Return the [x, y] coordinate for the center point of the cell that contains the specified text.  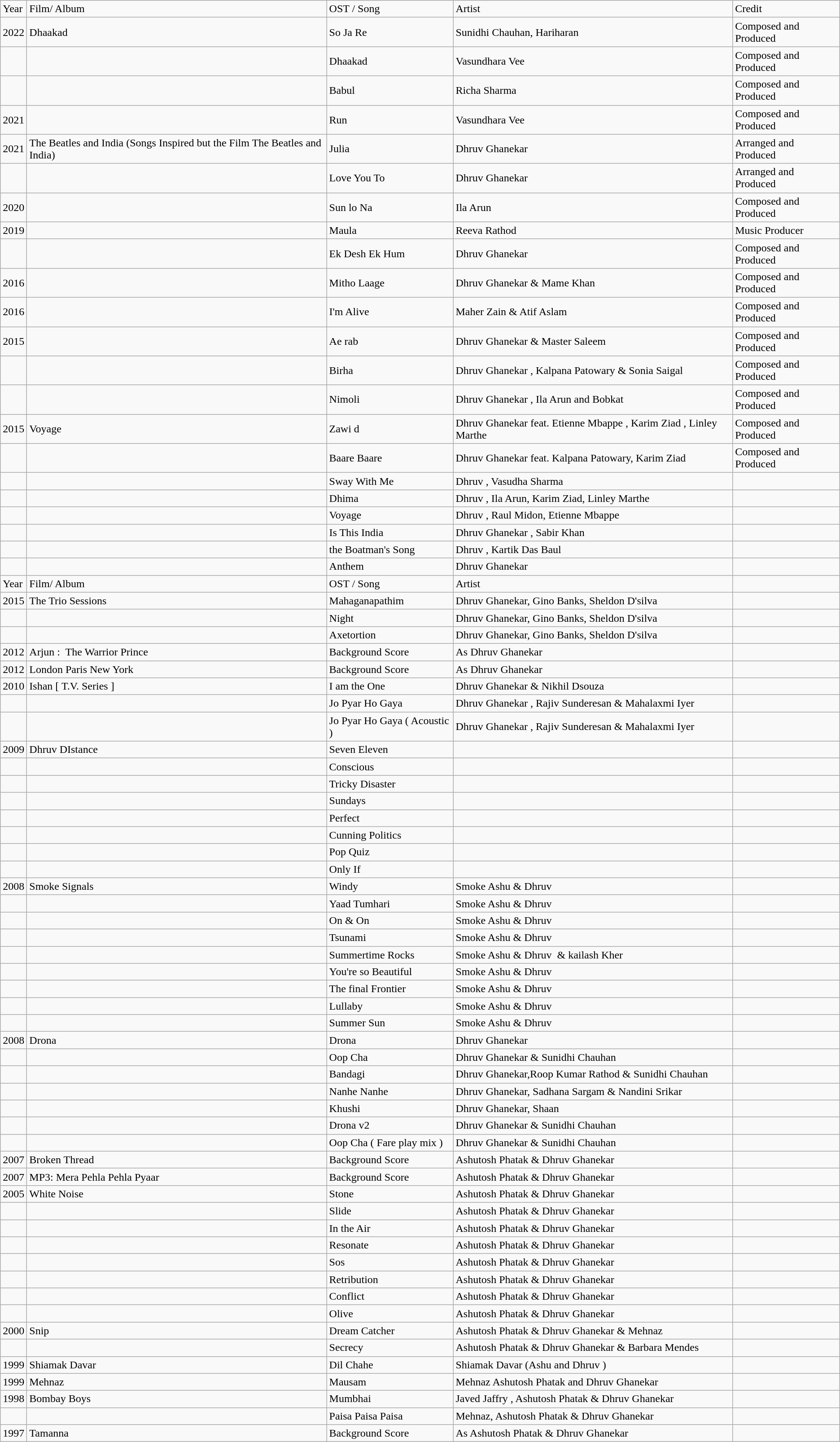
London Paris New York [177, 669]
Ishan [ T.V. Series ] [177, 686]
Dream Catcher [390, 1331]
Sun lo Na [390, 207]
Jo Pyar Ho Gaya [390, 703]
Sos [390, 1262]
Sunidhi Chauhan, Hariharan [593, 32]
Credit [786, 9]
Reeva Rathod [593, 230]
Ashutosh Phatak & Dhruv Ghanekar & Mehnaz [593, 1331]
I'm Alive [390, 312]
Maula [390, 230]
Mahaganapathim [390, 601]
Richa Sharma [593, 91]
Nanhe Nanhe [390, 1091]
Resonate [390, 1245]
I am the One [390, 686]
Ae rab [390, 341]
Jo Pyar Ho Gaya ( Acoustic ) [390, 726]
Ek Desh Ek Hum [390, 253]
Dhruv Ghanekar, Shaan [593, 1108]
Dhruv Ghanekar feat. Etienne Mbappe , Karim Ziad , Linley Marthe [593, 429]
Run [390, 119]
Ila Arun [593, 207]
You're so Beautiful [390, 972]
Secrecy [390, 1348]
Dhruv Ghanekar feat. Kalpana Patowary, Karim Ziad [593, 458]
Conflict [390, 1297]
Dhruv , Kartik Das Baul [593, 550]
The final Frontier [390, 989]
Mausam [390, 1382]
Dhruv Ghanekar & Nikhil Dsouza [593, 686]
Slide [390, 1211]
Tamanna [177, 1433]
In the Air [390, 1228]
1997 [13, 1433]
2010 [13, 686]
Music Producer [786, 230]
1998 [13, 1399]
Mehnaz Ashutosh Phatak and Dhruv Ghanekar [593, 1382]
Bandagi [390, 1074]
Tsunami [390, 937]
Axetortion [390, 635]
Anthem [390, 567]
Lullaby [390, 1006]
Mitho Laage [390, 283]
Stone [390, 1194]
As Ashutosh Phatak & Dhruv Ghanekar [593, 1433]
Dhruv Ghanekar,Roop Kumar Rathod & Sunidhi Chauhan [593, 1074]
Dhima [390, 498]
The Trio Sessions [177, 601]
Zawi d [390, 429]
2009 [13, 750]
Babul [390, 91]
Summer Sun [390, 1023]
Seven Eleven [390, 750]
Nimoli [390, 400]
Dhruv Ghanekar , Kalpana Patowary & Sonia Saigal [593, 371]
Smoke Ashu & Dhruv & kailash Kher [593, 955]
Arjun : The Warrior Prince [177, 652]
Dhruv , Ila Arun, Karim Ziad, Linley Marthe [593, 498]
Smoke Signals [177, 886]
MP3: Mera Pehla Pehla Pyaar [177, 1177]
Mehnaz [177, 1382]
Yaad Tumhari [390, 903]
Khushi [390, 1108]
Love You To [390, 178]
So Ja Re [390, 32]
Retribution [390, 1279]
2020 [13, 207]
Sway With Me [390, 481]
The Beatles and India (Songs Inspired but the Film The Beatles and India) [177, 149]
Only If [390, 869]
Olive [390, 1314]
Birha [390, 371]
Dhruv DIstance [177, 750]
Dhruv Ghanekar & Mame Khan [593, 283]
Shiamak Davar (Ashu and Dhruv ) [593, 1365]
the Boatman's Song [390, 550]
Windy [390, 886]
Drona v2 [390, 1125]
2000 [13, 1331]
Mumbhai [390, 1399]
Cunning Politics [390, 835]
Bombay Boys [177, 1399]
Perfect [390, 818]
2019 [13, 230]
Dhruv , Raul Midon, Etienne Mbappe [593, 515]
Oop Cha [390, 1057]
Paisa Paisa Paisa [390, 1416]
Ashutosh Phatak & Dhruv Ghanekar & Barbara Mendes [593, 1348]
Maher Zain & Atif Aslam [593, 312]
Dhruv Ghanekar & Master Saleem [593, 341]
Dhruv Ghanekar , Sabir Khan [593, 532]
On & On [390, 920]
Oop Cha ( Fare play mix ) [390, 1143]
Dhruv Ghanekar , Ila Arun and Bobkat [593, 400]
Dhruv , Vasudha Sharma [593, 481]
Broken Thread [177, 1160]
Snip [177, 1331]
Dhruv Ghanekar, Sadhana Sargam & Nandini Srikar [593, 1091]
Javed Jaffry , Ashutosh Phatak & Dhruv Ghanekar [593, 1399]
Conscious [390, 767]
White Noise [177, 1194]
Is This India [390, 532]
Julia [390, 149]
Night [390, 618]
Baare Baare [390, 458]
Mehnaz, Ashutosh Phatak & Dhruv Ghanekar [593, 1416]
Pop Quiz [390, 852]
Tricky Disaster [390, 784]
Shiamak Davar [177, 1365]
2005 [13, 1194]
Dil Chahe [390, 1365]
Sundays [390, 801]
2022 [13, 32]
Summertime Rocks [390, 955]
